Determine the (X, Y) coordinate at the center of the cell enclosing the given text.  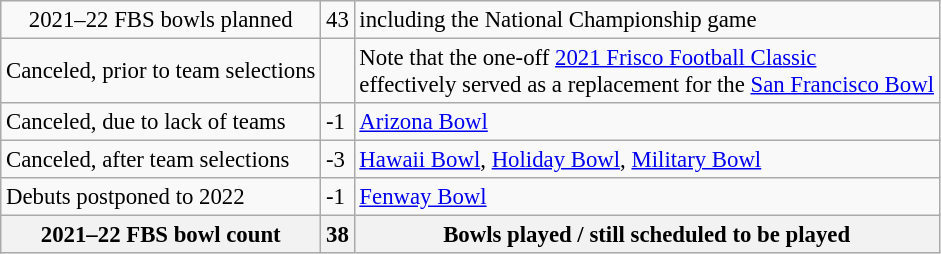
2021–22 FBS bowl count (161, 235)
-3 (338, 160)
Debuts postponed to 2022 (161, 197)
2021–22 FBS bowls planned (161, 20)
Canceled, due to lack of teams (161, 122)
Canceled, after team selections (161, 160)
including the National Championship game (646, 20)
38 (338, 235)
Bowls played / still scheduled to be played (646, 235)
Hawaii Bowl, Holiday Bowl, Military Bowl (646, 160)
Canceled, prior to team selections (161, 72)
43 (338, 20)
Arizona Bowl (646, 122)
Fenway Bowl (646, 197)
Note that the one-off 2021 Frisco Football Classiceffectively served as a replacement for the San Francisco Bowl (646, 72)
